Search for the cell housing the specified text and yield its (X, Y) center coordinate. 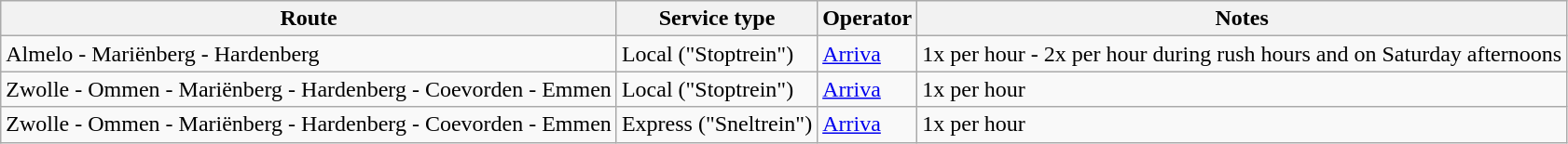
Route (309, 19)
Notes (1242, 19)
Operator (867, 19)
1x per hour - 2x per hour during rush hours and on Saturday afternoons (1242, 54)
Service type (716, 19)
Express ("Sneltrein") (716, 124)
Almelo - Mariënberg - Hardenberg (309, 54)
